From the cell containing the given text, extract its center point as (X, Y) coordinate. 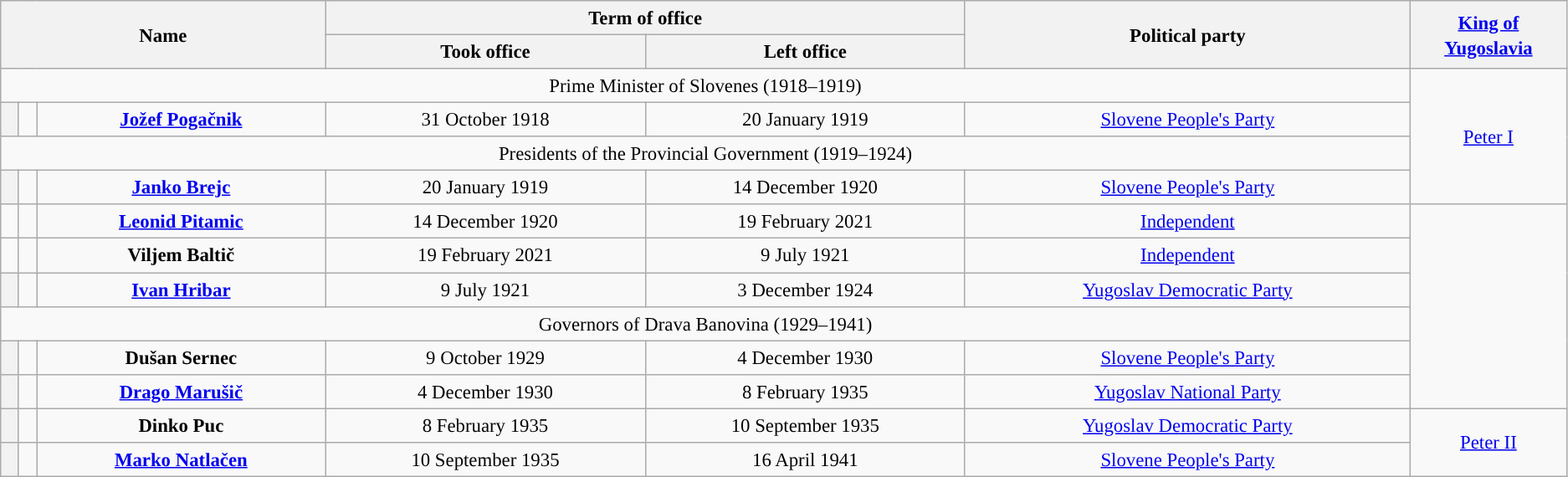
Dinko Puc (181, 425)
Drago Marušič (181, 392)
Name (163, 35)
Peter I (1488, 136)
Took office (485, 52)
Viljem Baltič (181, 256)
Janko Brejc (181, 187)
Presidents of the Provincial Government (1919–1924) (706, 154)
Marko Natlačen (181, 460)
Yugoslav National Party (1187, 392)
16 April 1941 (805, 460)
3 December 1924 (805, 290)
Prime Minister of Slovenes (1918–1919) (706, 85)
9 October 1929 (485, 358)
Peter II (1488, 442)
Jožef Pogačnik (181, 121)
King of Yugoslavia (1488, 35)
Left office (805, 52)
31 October 1918 (485, 121)
Dušan Sernec (181, 358)
Term of office (646, 18)
Political party (1187, 35)
Ivan Hribar (181, 290)
Leonid Pitamic (181, 221)
Governors of Drava Banovina (1929–1941) (706, 323)
